From the cell containing the given text, extract its center point as (x, y) coordinate. 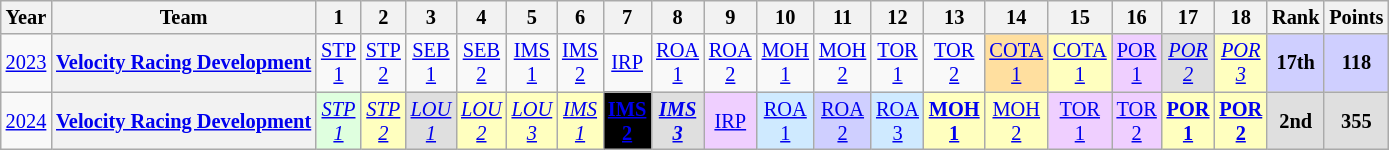
9 (730, 17)
118 (1356, 63)
11 (842, 17)
7 (627, 17)
LOU2 (481, 121)
355 (1356, 121)
ROA3 (898, 121)
2 (384, 17)
Rank (1296, 17)
18 (1240, 17)
2024 (26, 121)
17th (1296, 63)
1 (338, 17)
15 (1080, 17)
12 (898, 17)
IMS3 (678, 121)
LOU1 (431, 121)
SEB1 (431, 63)
13 (954, 17)
17 (1188, 17)
10 (786, 17)
Team (184, 17)
SEB2 (481, 63)
8 (678, 17)
6 (580, 17)
16 (1137, 17)
Points (1356, 17)
2023 (26, 63)
5 (532, 17)
4 (481, 17)
POR3 (1240, 63)
14 (1016, 17)
3 (431, 17)
LOU3 (532, 121)
2nd (1296, 121)
Year (26, 17)
